Extract the (X, Y) coordinate from the center of the cell holding the provided text.  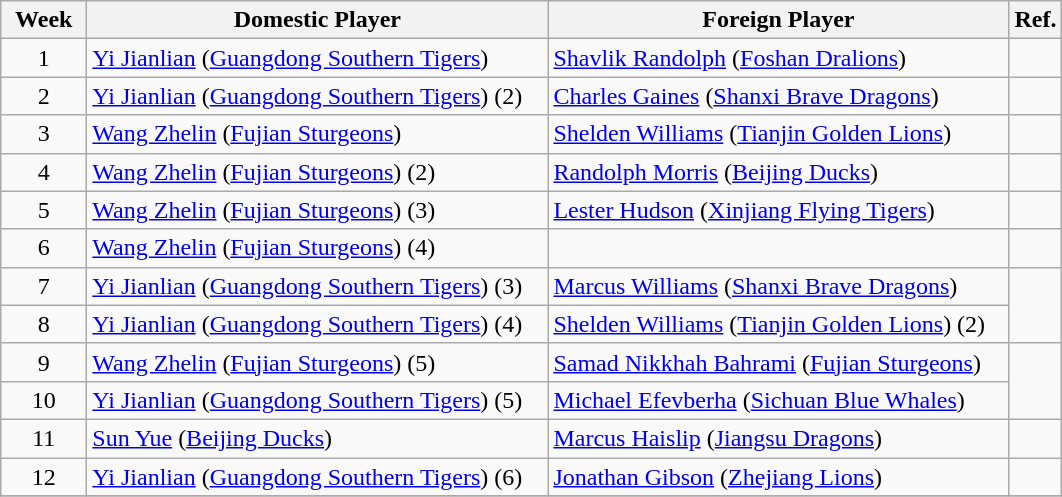
Yi Jianlian (Guangdong Southern Tigers) (3) (318, 286)
8 (44, 324)
Marcus Haislip (Jiangsu Dragons) (778, 438)
11 (44, 438)
Marcus Williams (Shanxi Brave Dragons) (778, 286)
Wang Zhelin (Fujian Sturgeons) (2) (318, 172)
Michael Efevberha (Sichuan Blue Whales) (778, 400)
Wang Zhelin (Fujian Sturgeons) (5) (318, 362)
Charles Gaines (Shanxi Brave Dragons) (778, 96)
12 (44, 477)
Shelden Williams (Tianjin Golden Lions) (2) (778, 324)
Sun Yue (Beijing Ducks) (318, 438)
10 (44, 400)
Yi Jianlian (Guangdong Southern Tigers) (6) (318, 477)
Jonathan Gibson (Zhejiang Lions) (778, 477)
6 (44, 248)
4 (44, 172)
Samad Nikkhah Bahrami (Fujian Sturgeons) (778, 362)
7 (44, 286)
Wang Zhelin (Fujian Sturgeons) (3) (318, 210)
Yi Jianlian (Guangdong Southern Tigers) (318, 58)
Foreign Player (778, 20)
Yi Jianlian (Guangdong Southern Tigers) (2) (318, 96)
Yi Jianlian (Guangdong Southern Tigers) (5) (318, 400)
Wang Zhelin (Fujian Sturgeons) (4) (318, 248)
9 (44, 362)
Randolph Morris (Beijing Ducks) (778, 172)
3 (44, 134)
Shelden Williams (Tianjin Golden Lions) (778, 134)
Ref. (1036, 20)
1 (44, 58)
Shavlik Randolph (Foshan Dralions) (778, 58)
2 (44, 96)
Lester Hudson (Xinjiang Flying Tigers) (778, 210)
Yi Jianlian (Guangdong Southern Tigers) (4) (318, 324)
Domestic Player (318, 20)
5 (44, 210)
Wang Zhelin (Fujian Sturgeons) (318, 134)
Week (44, 20)
